Identify which cell holds the provided text, then report its (x, y) central coordinate. 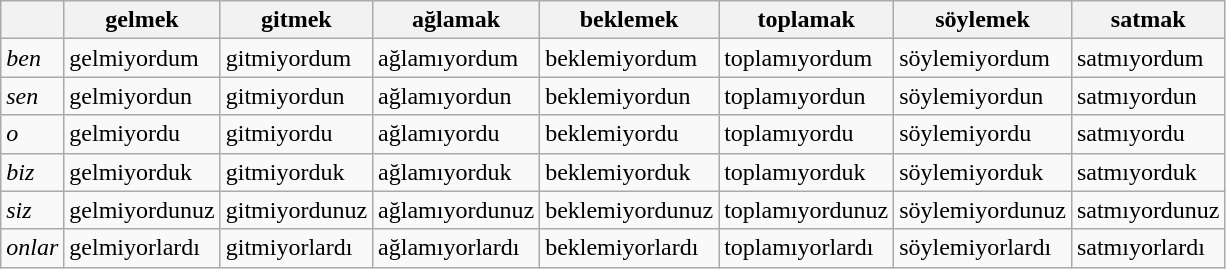
söylemiyorlardı (983, 248)
onlar (32, 248)
satmıyorlardı (1148, 248)
beklemiyordum (630, 58)
gitmiyordun (296, 96)
söylemiyordu (983, 134)
gitmiyorlardı (296, 248)
biz (32, 172)
ağlamıyordun (456, 96)
beklemiyorlardı (630, 248)
gitmiyordum (296, 58)
gelmek (142, 20)
satmıyordun (1148, 96)
gelmiyorduk (142, 172)
gelmiyordunuz (142, 210)
satmıyorduk (1148, 172)
beklemiyordun (630, 96)
gelmiyorlardı (142, 248)
ağlamıyordum (456, 58)
söylemiyordun (983, 96)
ağlamak (456, 20)
gelmiyordun (142, 96)
toplamıyorduk (806, 172)
toplamıyorlardı (806, 248)
ağlamıyordu (456, 134)
ben (32, 58)
söylemiyorduk (983, 172)
ağlamıyordunuz (456, 210)
gitmiyordunuz (296, 210)
toplamıyordum (806, 58)
söylemek (983, 20)
beklemiyordu (630, 134)
beklemek (630, 20)
gitmiyordu (296, 134)
satmıyordum (1148, 58)
gitmek (296, 20)
söylemiyordunuz (983, 210)
toplamak (806, 20)
beklemiyordunuz (630, 210)
toplamıyordun (806, 96)
toplamıyordu (806, 134)
siz (32, 210)
söylemiyordum (983, 58)
beklemiyorduk (630, 172)
o (32, 134)
ağlamıyorlardı (456, 248)
sen (32, 96)
gelmiyordu (142, 134)
satmıyordu (1148, 134)
satmak (1148, 20)
toplamıyordunuz (806, 210)
gelmiyordum (142, 58)
ağlamıyorduk (456, 172)
satmıyordunuz (1148, 210)
gitmiyorduk (296, 172)
